From the cell containing the given text, extract its center point as [x, y] coordinate. 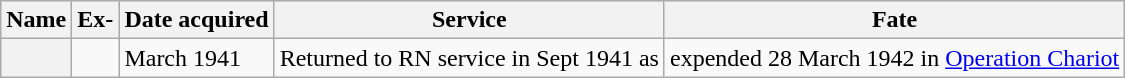
Name [36, 20]
March 1941 [196, 58]
Fate [894, 20]
expended 28 March 1942 in Operation Chariot [894, 58]
Date acquired [196, 20]
Service [469, 20]
Returned to RN service in Sept 1941 as [469, 58]
Ex- [96, 20]
